Detect which cell encompasses the target text, then output its (x, y) center coordinate. 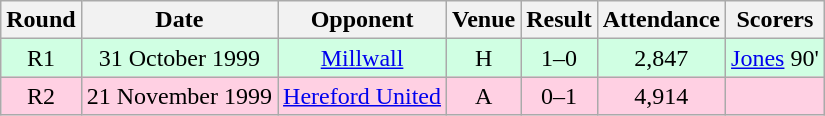
H (484, 58)
1–0 (559, 58)
21 November 1999 (179, 96)
Venue (484, 20)
Round (41, 20)
2,847 (661, 58)
R2 (41, 96)
Jones 90' (776, 58)
R1 (41, 58)
Opponent (362, 20)
Scorers (776, 20)
0–1 (559, 96)
A (484, 96)
Result (559, 20)
31 October 1999 (179, 58)
4,914 (661, 96)
Millwall (362, 58)
Date (179, 20)
Hereford United (362, 96)
Attendance (661, 20)
